From the cell containing the given text, extract its center point as (x, y) coordinate. 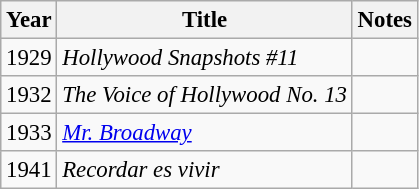
The Voice of Hollywood No. 13 (204, 95)
Title (204, 20)
1929 (29, 58)
Recordar es vivir (204, 170)
Year (29, 20)
1941 (29, 170)
Mr. Broadway (204, 133)
1933 (29, 133)
1932 (29, 95)
Hollywood Snapshots #11 (204, 58)
Notes (384, 20)
